Output the (X, Y) coordinate of the center of the cell containing the given text.  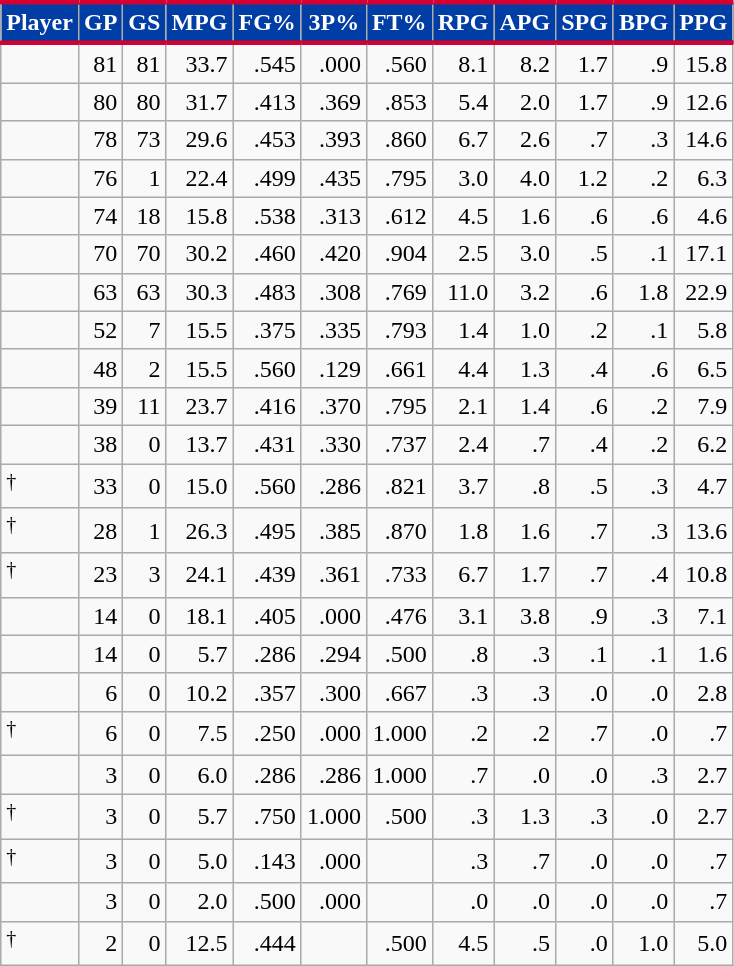
.769 (399, 292)
2.4 (463, 444)
2.8 (704, 692)
48 (100, 368)
.444 (267, 944)
18 (144, 216)
22.9 (704, 292)
5.4 (463, 102)
33.7 (200, 63)
78 (100, 140)
.870 (399, 530)
6.3 (704, 178)
38 (100, 444)
.538 (267, 216)
13.7 (200, 444)
FT% (399, 22)
3.1 (463, 616)
.460 (267, 254)
2.1 (463, 406)
8.1 (463, 63)
73 (144, 140)
FG% (267, 22)
.453 (267, 140)
3P% (334, 22)
.405 (267, 616)
39 (100, 406)
.667 (399, 692)
.370 (334, 406)
52 (100, 330)
11 (144, 406)
.733 (399, 576)
11.0 (463, 292)
23.7 (200, 406)
.413 (267, 102)
.393 (334, 140)
.420 (334, 254)
MPG (200, 22)
.750 (267, 816)
.439 (267, 576)
.661 (399, 368)
2.5 (463, 254)
.330 (334, 444)
7 (144, 330)
31.7 (200, 102)
3.8 (525, 616)
24.1 (200, 576)
.476 (399, 616)
.431 (267, 444)
.483 (267, 292)
.308 (334, 292)
BPG (643, 22)
7.5 (200, 734)
.793 (399, 330)
12.5 (200, 944)
8.2 (525, 63)
.300 (334, 692)
15.0 (200, 486)
.612 (399, 216)
.375 (267, 330)
4.7 (704, 486)
14.6 (704, 140)
.335 (334, 330)
22.4 (200, 178)
7.9 (704, 406)
.545 (267, 63)
6.0 (200, 775)
74 (100, 216)
7.1 (704, 616)
.853 (399, 102)
17.1 (704, 254)
4.4 (463, 368)
12.6 (704, 102)
26.3 (200, 530)
.737 (399, 444)
.416 (267, 406)
.313 (334, 216)
3.2 (525, 292)
1.2 (585, 178)
.495 (267, 530)
3.7 (463, 486)
13.6 (704, 530)
SPG (585, 22)
.294 (334, 654)
PPG (704, 22)
.821 (399, 486)
.860 (399, 140)
RPG (463, 22)
29.6 (200, 140)
GP (100, 22)
10.2 (200, 692)
5.8 (704, 330)
.435 (334, 178)
.129 (334, 368)
10.8 (704, 576)
30.2 (200, 254)
23 (100, 576)
6.5 (704, 368)
30.3 (200, 292)
18.1 (200, 616)
76 (100, 178)
GS (144, 22)
.357 (267, 692)
.143 (267, 862)
.499 (267, 178)
.369 (334, 102)
Player (40, 22)
.385 (334, 530)
.904 (399, 254)
2.6 (525, 140)
33 (100, 486)
28 (100, 530)
APG (525, 22)
6.2 (704, 444)
4.6 (704, 216)
.250 (267, 734)
4.0 (525, 178)
.361 (334, 576)
